Pinpoint the cell where the given text exists, returning its [x, y] midpoint coordinate. 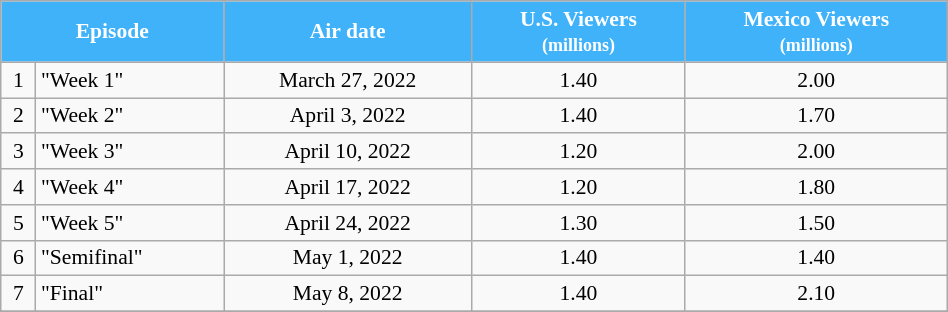
March 27, 2022 [348, 80]
"Week 1" [130, 80]
1.80 [816, 187]
Air date [348, 32]
Mexico Viewers(millions) [816, 32]
1.50 [816, 223]
7 [18, 294]
May 8, 2022 [348, 294]
4 [18, 187]
April 17, 2022 [348, 187]
"Week 3" [130, 152]
6 [18, 258]
"Final" [130, 294]
U.S. Viewers(millions) [579, 32]
2 [18, 116]
1 [18, 80]
Episode [112, 32]
April 24, 2022 [348, 223]
3 [18, 152]
2.10 [816, 294]
April 10, 2022 [348, 152]
"Week 2" [130, 116]
May 1, 2022 [348, 258]
"Week 5" [130, 223]
1.30 [579, 223]
5 [18, 223]
"Semifinal" [130, 258]
"Week 4" [130, 187]
1.70 [816, 116]
April 3, 2022 [348, 116]
